Determine the (x, y) coordinate at the center of the cell enclosing the given text.  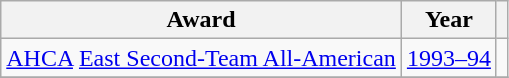
AHCA East Second-Team All-American (202, 58)
Award (202, 20)
1993–94 (448, 58)
Year (448, 20)
